Detect which cell encompasses the target text, then output its [X, Y] center coordinate. 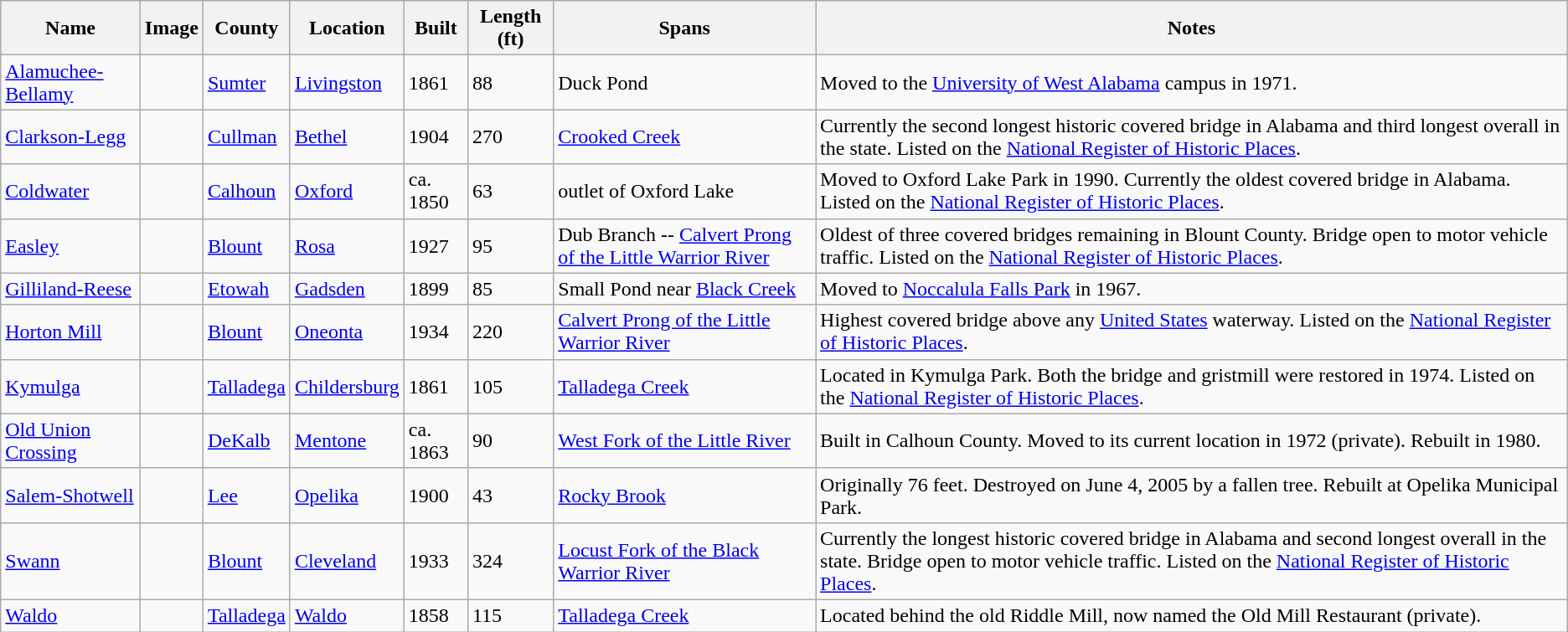
Built in Calhoun County. Moved to its current location in 1972 (private). Rebuilt in 1980. [1192, 440]
Swann [70, 561]
1933 [436, 561]
Cullman [246, 137]
Sumter [246, 82]
1934 [436, 331]
1858 [436, 615]
43 [510, 496]
Located in Kymulga Park. Both the bridge and gristmill were restored in 1974. Listed on the National Register of Historic Places. [1192, 387]
Easley [70, 246]
Calhoun [246, 191]
Old Union Crossing [70, 440]
Bethel [347, 137]
Notes [1192, 28]
Image [171, 28]
ca. 1850 [436, 191]
85 [510, 289]
Opelika [347, 496]
Cleveland [347, 561]
Locust Fork of the Black Warrior River [685, 561]
115 [510, 615]
Originally 76 feet. Destroyed on June 4, 2005 by a fallen tree. Rebuilt at Opelika Municipal Park. [1192, 496]
270 [510, 137]
63 [510, 191]
ca. 1863 [436, 440]
outlet of Oxford Lake [685, 191]
Kymulga [70, 387]
Oxford [347, 191]
West Fork of the Little River [685, 440]
Alamuchee-Bellamy [70, 82]
Etowah [246, 289]
Horton Mill [70, 331]
Coldwater [70, 191]
Located behind the old Riddle Mill, now named the Old Mill Restaurant (private). [1192, 615]
Childersburg [347, 387]
Small Pond near Black Creek [685, 289]
1904 [436, 137]
88 [510, 82]
Salem-Shotwell [70, 496]
Length (ft) [510, 28]
Gilliland-Reese [70, 289]
Built [436, 28]
Gadsden [347, 289]
Mentone [347, 440]
1899 [436, 289]
1900 [436, 496]
Rosa [347, 246]
Name [70, 28]
324 [510, 561]
Moved to the University of West Alabama campus in 1971. [1192, 82]
Duck Pond [685, 82]
DeKalb [246, 440]
Rocky Brook [685, 496]
County [246, 28]
90 [510, 440]
Oneonta [347, 331]
Moved to Noccalula Falls Park in 1967. [1192, 289]
Spans [685, 28]
Crooked Creek [685, 137]
Highest covered bridge above any United States waterway. Listed on the National Register of Historic Places. [1192, 331]
1927 [436, 246]
Location [347, 28]
Livingston [347, 82]
95 [510, 246]
Clarkson-Legg [70, 137]
Oldest of three covered bridges remaining in Blount County. Bridge open to motor vehicle traffic. Listed on the National Register of Historic Places. [1192, 246]
Dub Branch -- Calvert Prong of the Little Warrior River [685, 246]
Lee [246, 496]
Calvert Prong of the Little Warrior River [685, 331]
220 [510, 331]
105 [510, 387]
Moved to Oxford Lake Park in 1990. Currently the oldest covered bridge in Alabama. Listed on the National Register of Historic Places. [1192, 191]
